Return (x, y) of the center of cell containing provided text 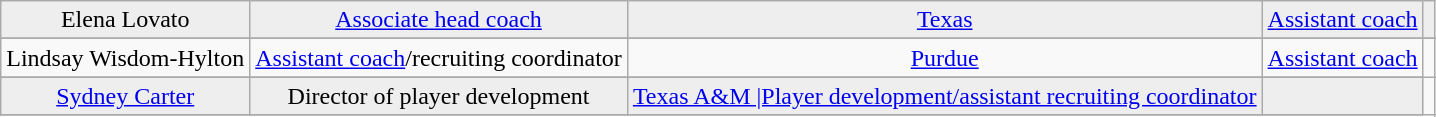
Director of player development (439, 96)
Associate head coach (439, 20)
Lindsay Wisdom-Hylton (126, 58)
Purdue (944, 58)
Texas (944, 20)
Assistant coach/recruiting coordinator (439, 58)
Texas A&M |Player development/assistant recruiting coordinator (944, 96)
Elena Lovato (126, 20)
Sydney Carter (126, 96)
